Return [X, Y] of the center of cell containing provided text 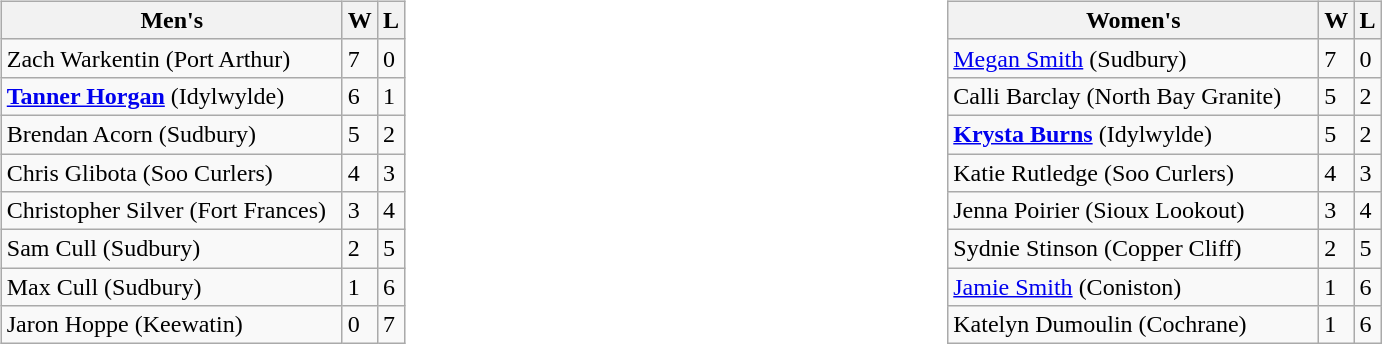
Jaron Hoppe (Keewatin) [172, 325]
Katie Rutledge (Soo Curlers) [1134, 173]
Max Cull (Sudbury) [172, 287]
Calli Barclay (North Bay Granite) [1134, 96]
Brendan Acorn (Sudbury) [172, 134]
Jamie Smith (Coniston) [1134, 287]
Sam Cull (Sudbury) [172, 249]
Katelyn Dumoulin (Cochrane) [1134, 325]
Megan Smith (Sudbury) [1134, 58]
Jenna Poirier (Sioux Lookout) [1134, 211]
Women's [1134, 20]
Zach Warkentin (Port Arthur) [172, 58]
Christopher Silver (Fort Frances) [172, 211]
Tanner Horgan (Idylwylde) [172, 96]
Krysta Burns (Idylwylde) [1134, 134]
Men's [172, 20]
Chris Glibota (Soo Curlers) [172, 173]
Sydnie Stinson (Copper Cliff) [1134, 249]
